Detect which cell encompasses the target text, then output its [X, Y] center coordinate. 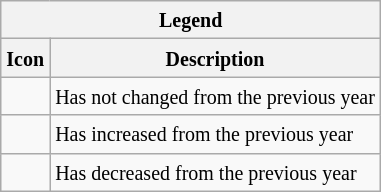
Icon [26, 58]
Legend [191, 20]
Description [216, 58]
Has increased from the previous year [216, 134]
Has not changed from the previous year [216, 96]
Has decreased from the previous year [216, 172]
